Search for the cell housing the specified text and yield its (X, Y) center coordinate. 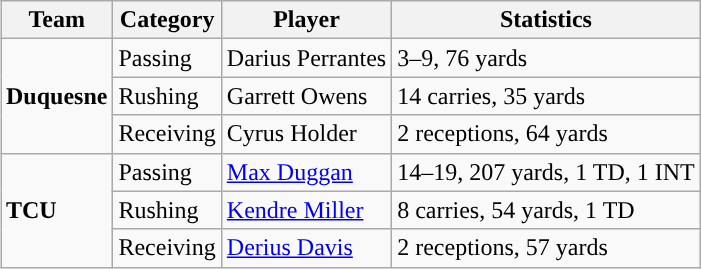
Derius Davis (306, 248)
TCU (56, 210)
Duquesne (56, 96)
14 carries, 35 yards (546, 96)
Player (306, 20)
3–9, 76 yards (546, 58)
Statistics (546, 20)
2 receptions, 57 yards (546, 248)
Max Duggan (306, 172)
14–19, 207 yards, 1 TD, 1 INT (546, 172)
Team (56, 20)
Category (167, 20)
Kendre Miller (306, 210)
Garrett Owens (306, 96)
Darius Perrantes (306, 58)
2 receptions, 64 yards (546, 134)
8 carries, 54 yards, 1 TD (546, 210)
Cyrus Holder (306, 134)
